For the text-containing cell, return its midpoint in [x, y] coordinate format. 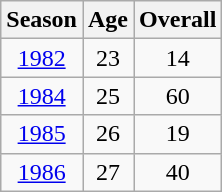
1984 [42, 96]
1982 [42, 58]
14 [178, 58]
27 [108, 172]
25 [108, 96]
23 [108, 58]
26 [108, 134]
40 [178, 172]
60 [178, 96]
19 [178, 134]
Age [108, 20]
Overall [178, 20]
Season [42, 20]
1986 [42, 172]
1985 [42, 134]
